Search for the cell housing the specified text and yield its [x, y] center coordinate. 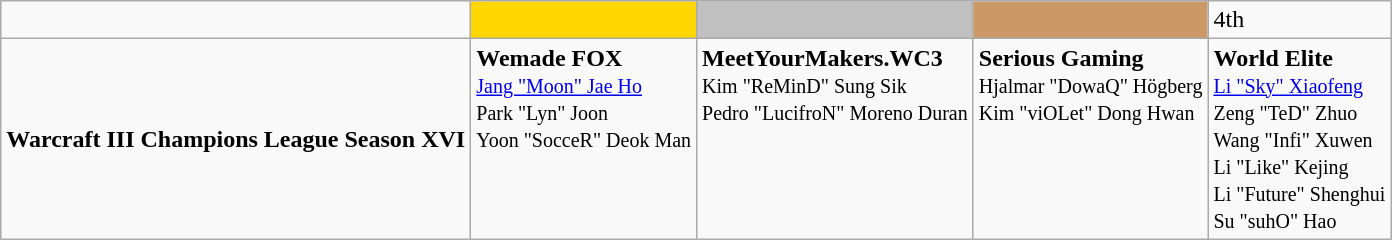
Warcraft III Champions League Season XVI [236, 139]
Serious Gaming Hjalmar "DowaQ" Högberg Kim "viOLet" Dong Hwan [1090, 139]
4th [1300, 20]
Wemade FOX Jang "Moon" Jae Ho Park "Lyn" Joon Yoon "SocceR" Deok Man [584, 139]
World Elite Li "Sky" Xiaofeng Zeng "TeD" Zhuo Wang "Infi" Xuwen Li "Like" Kejing Li "Future" Shenghui Su "suhO" Hao [1300, 139]
MeetYourMakers.WC3 Kim "ReMinD" Sung Sik Pedro "LucifroN" Moreno Duran [836, 139]
